Scan for the cell matching the given text and deliver its [X, Y] coordinate at center. 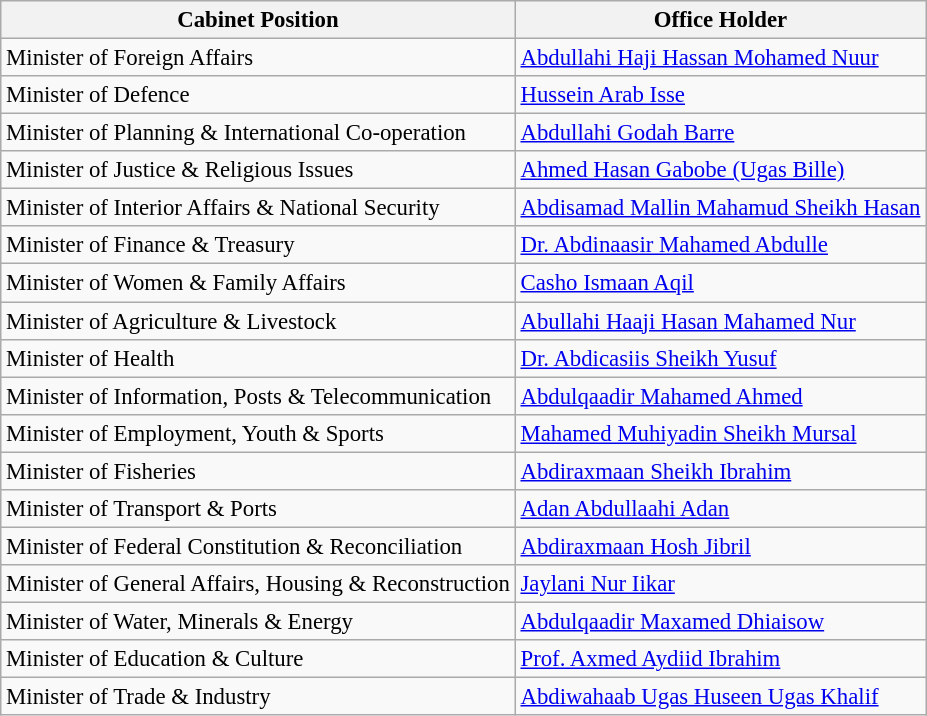
Dr. Abdinaasir Mahamed Abdulle [720, 245]
Abdullahi Godah Barre [720, 133]
Minister of Information, Posts & Telecommunication [258, 396]
Minister of Justice & Religious Issues [258, 170]
Minister of Planning & International Co-operation [258, 133]
Minister of Employment, Youth & Sports [258, 433]
Minister of Education & Culture [258, 659]
Minister of Defence [258, 95]
Jaylani Nur Iikar [720, 584]
Abdullahi Haji Hassan Mohamed Nuur [720, 58]
Minister of Water, Minerals & Energy [258, 621]
Adan Abdullaahi Adan [720, 509]
Minister of Foreign Affairs [258, 58]
Mahamed Muhiyadin Sheikh Mursal [720, 433]
Hussein Arab Isse [720, 95]
Minister of Interior Affairs & National Security [258, 208]
Minister of Fisheries [258, 471]
Abdulqaadir Mahamed Ahmed [720, 396]
Minister of Agriculture & Livestock [258, 321]
Dr. Abdicasiis Sheikh Yusuf [720, 358]
Minister of Finance & Treasury [258, 245]
Casho Ismaan Aqil [720, 283]
Office Holder [720, 20]
Abdulqaadir Maxamed Dhiaisow [720, 621]
Prof. Axmed Aydiid Ibrahim [720, 659]
Abullahi Haaji Hasan Mahamed Nur [720, 321]
Minister of Transport & Ports [258, 509]
Minister of Trade & Industry [258, 697]
Abdiraxmaan Sheikh Ibrahim [720, 471]
Abdiwahaab Ugas Huseen Ugas Khalif [720, 697]
Cabinet Position [258, 20]
Minister of Federal Constitution & Reconciliation [258, 546]
Minister of Women & Family Affairs [258, 283]
Minister of Health [258, 358]
Abdisamad Mallin Mahamud Sheikh Hasan [720, 208]
Ahmed Hasan Gabobe (Ugas Bille) [720, 170]
Abdiraxmaan Hosh Jibril [720, 546]
Minister of General Affairs, Housing & Reconstruction [258, 584]
